Locate the cell with the specified text and output its (X, Y) center coordinate. 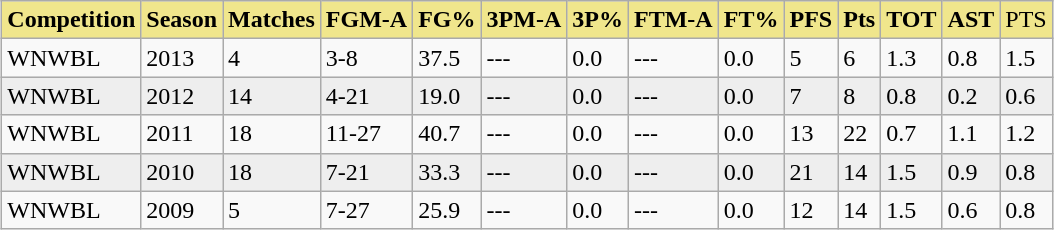
2013 (182, 58)
1.2 (1026, 134)
7-27 (366, 210)
13 (811, 134)
Competition (72, 20)
0.9 (971, 172)
22 (860, 134)
3PM-A (524, 20)
FT% (751, 20)
1.3 (912, 58)
7 (811, 96)
0.2 (971, 96)
2011 (182, 134)
Season (182, 20)
4 (272, 58)
AST (971, 20)
2010 (182, 172)
2012 (182, 96)
1.1 (971, 134)
PTS (1026, 20)
8 (860, 96)
6 (860, 58)
37.5 (447, 58)
TOT (912, 20)
25.9 (447, 210)
19.0 (447, 96)
7-21 (366, 172)
2009 (182, 210)
0.7 (912, 134)
11-27 (366, 134)
Pts (860, 20)
FG% (447, 20)
FGM-A (366, 20)
3P% (598, 20)
12 (811, 210)
33.3 (447, 172)
FTM-A (673, 20)
3-8 (366, 58)
40.7 (447, 134)
Matches (272, 20)
21 (811, 172)
4-21 (366, 96)
PFS (811, 20)
